Return [x, y] of the center of cell containing provided text 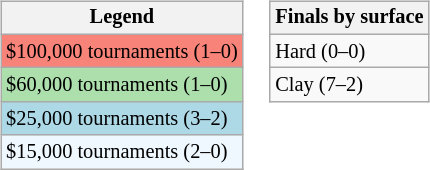
$15,000 tournaments (2–0) [122, 152]
$60,000 tournaments (1–0) [122, 85]
Legend [122, 18]
Hard (0–0) [349, 51]
$100,000 tournaments (1–0) [122, 51]
Finals by surface [349, 18]
$25,000 tournaments (3–2) [122, 119]
Clay (7–2) [349, 85]
